Search for the cell housing the specified text and yield its (X, Y) center coordinate. 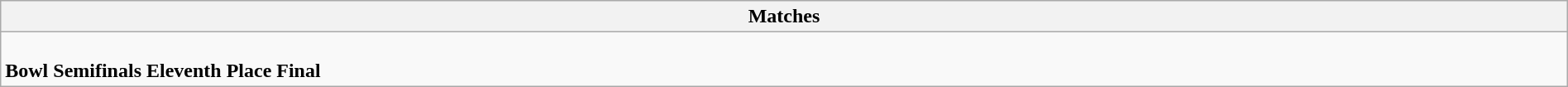
Matches (784, 17)
Bowl Semifinals Eleventh Place Final (784, 60)
